For the text-containing cell, return its midpoint in [X, Y] coordinate format. 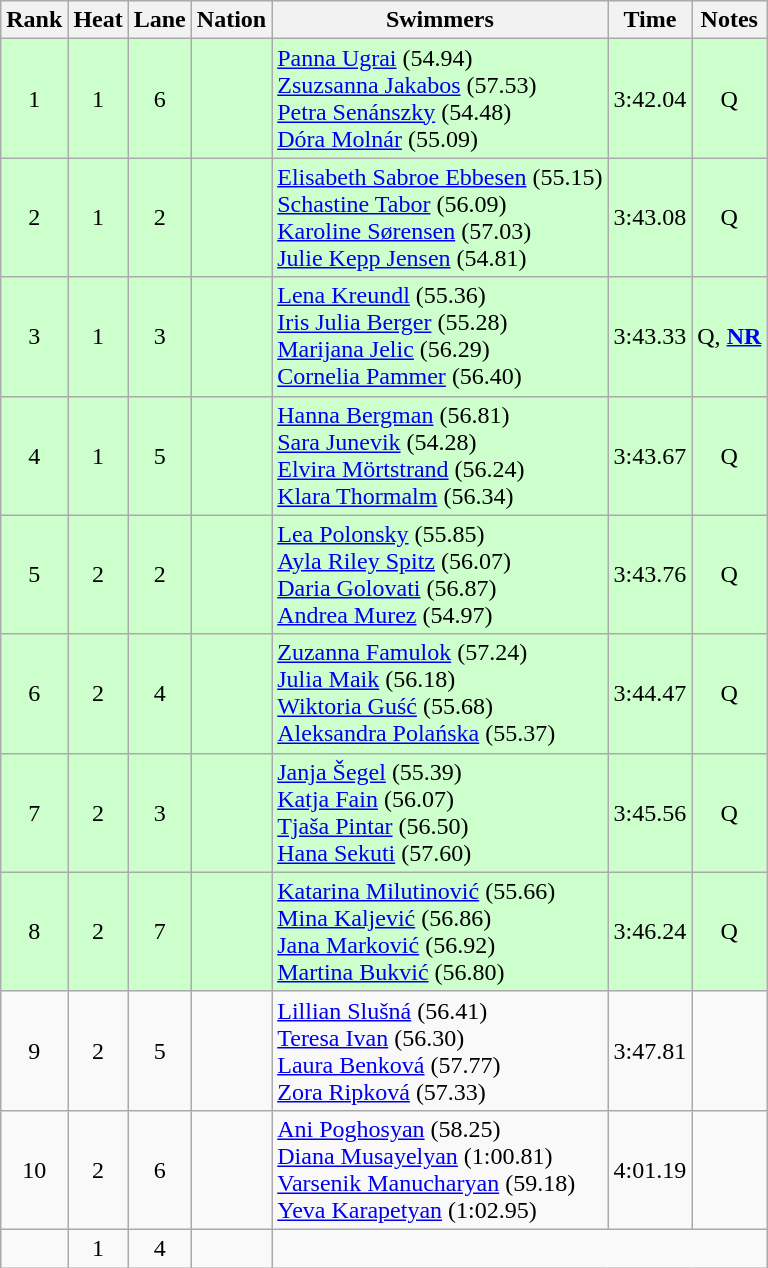
Lena Kreundl (55.36)Iris Julia Berger (55.28)Marijana Jelic (56.29)Cornelia Pammer (56.40) [440, 336]
9 [34, 1050]
Hanna Bergman (56.81)Sara Junevik (54.28)Elvira Mörtstrand (56.24)Klara Thormalm (56.34) [440, 456]
Ani Poghosyan (58.25)Diana Musayelyan (1:00.81)Varsenik Manucharyan (59.18)Yeva Karapetyan (1:02.95) [440, 1170]
Q, NR [730, 336]
3:47.81 [650, 1050]
Zuzanna Famulok (57.24)Julia Maik (56.18)Wiktoria Guść (55.68)Aleksandra Polańska (55.37) [440, 694]
Lea Polonsky (55.85)Ayla Riley Spitz (56.07)Daria Golovati (56.87)Andrea Murez (54.97) [440, 574]
3:42.04 [650, 98]
3:43.76 [650, 574]
3:45.56 [650, 812]
Lillian Slušná (56.41)Teresa Ivan (56.30)Laura Benková (57.77)Zora Ripková (57.33) [440, 1050]
10 [34, 1170]
3:44.47 [650, 694]
Janja Šegel (55.39)Katja Fain (56.07)Tjaša Pintar (56.50)Hana Sekuti (57.60) [440, 812]
Lane [160, 20]
3:43.33 [650, 336]
Heat [98, 20]
3:43.67 [650, 456]
Katarina Milutinović (55.66)Mina Kaljević (56.86)Jana Marković (56.92)Martina Bukvić (56.80) [440, 932]
8 [34, 932]
Swimmers [440, 20]
Panna Ugrai (54.94)Zsuzsanna Jakabos (57.53)Petra Senánszky (54.48)Dóra Molnár (55.09) [440, 98]
4:01.19 [650, 1170]
Elisabeth Sabroe Ebbesen (55.15)Schastine Tabor (56.09)Karoline Sørensen (57.03)Julie Kepp Jensen (54.81) [440, 218]
3:46.24 [650, 932]
Rank [34, 20]
Time [650, 20]
Nation [231, 20]
Notes [730, 20]
3:43.08 [650, 218]
